Extract the (x, y) coordinate from the center of the cell holding the provided text.  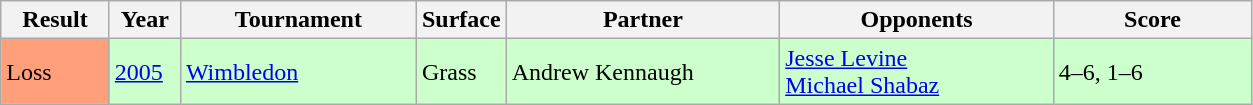
Wimbledon (298, 72)
Surface (461, 20)
Jesse Levine Michael Shabaz (917, 72)
Grass (461, 72)
4–6, 1–6 (1152, 72)
Score (1152, 20)
Result (56, 20)
Tournament (298, 20)
Opponents (917, 20)
Andrew Kennaugh (643, 72)
2005 (144, 72)
Year (144, 20)
Partner (643, 20)
Loss (56, 72)
